Provide the (X, Y) coordinate of the cell's center where the given text is located.  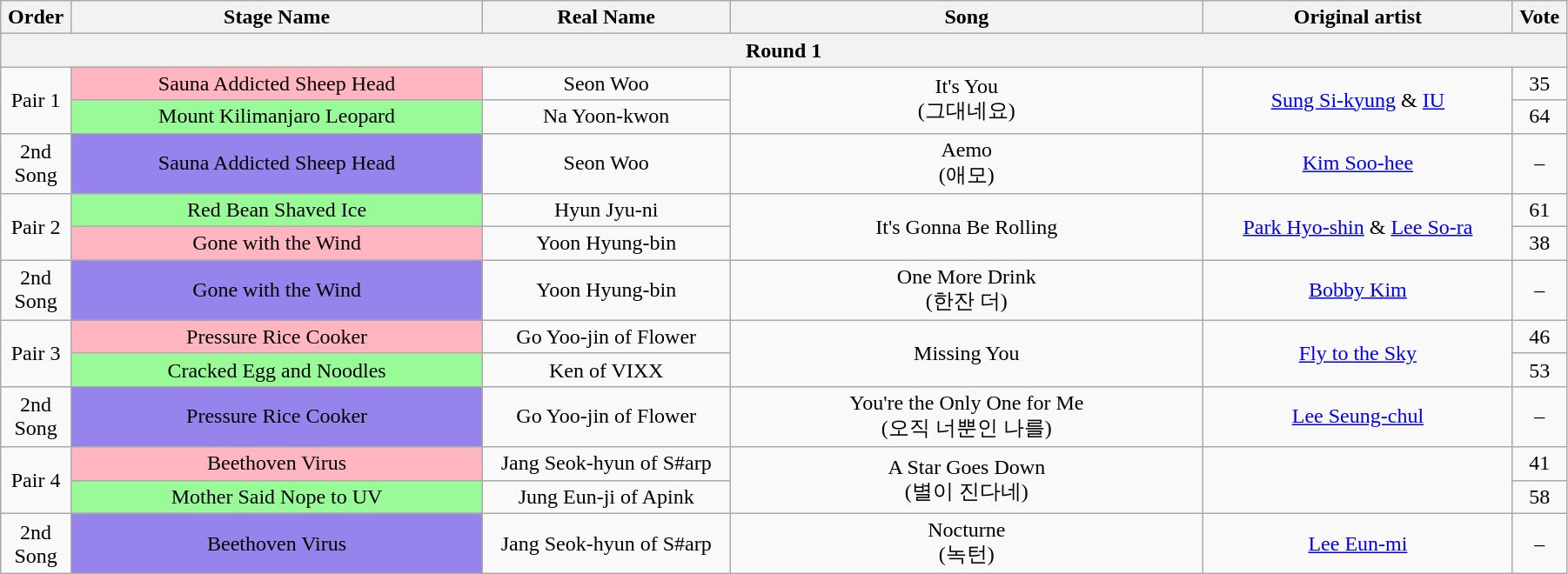
Pair 2 (37, 227)
Original artist (1357, 17)
Mount Kilimanjaro Leopard (277, 117)
61 (1540, 210)
35 (1540, 83)
It's You(그대네요) (967, 100)
Missing You (967, 353)
Jung Eun-ji of Apink (606, 497)
Pair 1 (37, 100)
Mother Said Nope to UV (277, 497)
Pair 4 (37, 480)
Bobby Kim (1357, 290)
46 (1540, 337)
38 (1540, 244)
Song (967, 17)
Kim Soo-hee (1357, 164)
Fly to the Sky (1357, 353)
Red Bean Shaved Ice (277, 210)
Lee Seung-chul (1357, 417)
Aemo(애모) (967, 164)
You're the Only One for Me(오직 너뿐인 나를) (967, 417)
Vote (1540, 17)
Nocturne(녹턴) (967, 544)
58 (1540, 497)
One More Drink(한잔 더) (967, 290)
Ken of VIXX (606, 370)
41 (1540, 464)
A Star Goes Down(별이 진다네) (967, 480)
It's Gonna Be Rolling (967, 227)
Stage Name (277, 17)
Hyun Jyu-ni (606, 210)
Pair 3 (37, 353)
Park Hyo-shin & Lee So-ra (1357, 227)
Real Name (606, 17)
53 (1540, 370)
Lee Eun-mi (1357, 544)
Sung Si-kyung & IU (1357, 100)
Cracked Egg and Noodles (277, 370)
Round 1 (784, 50)
Order (37, 17)
64 (1540, 117)
Na Yoon-kwon (606, 117)
